Detect which cell encompasses the target text, then output its [X, Y] center coordinate. 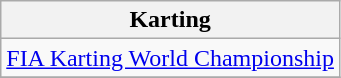
FIA Karting World Championship [170, 58]
Karting [170, 20]
